Extract the (x, y) coordinate from the center of the cell holding the provided text.  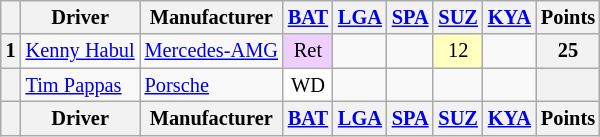
WD (308, 85)
1 (11, 51)
Mercedes-AMG (212, 51)
25 (568, 51)
Porsche (212, 85)
Kenny Habul (80, 51)
12 (458, 51)
Ret (308, 51)
Tim Pappas (80, 85)
